Provide the (X, Y) coordinate of the cell's center where the given text is located.  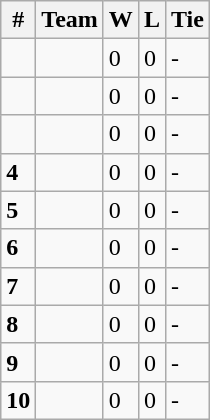
L (152, 20)
Team (70, 20)
W (120, 20)
6 (18, 248)
# (18, 20)
Tie (187, 20)
4 (18, 172)
9 (18, 362)
7 (18, 286)
8 (18, 324)
10 (18, 400)
5 (18, 210)
